For the text-containing cell, return its midpoint in [x, y] coordinate format. 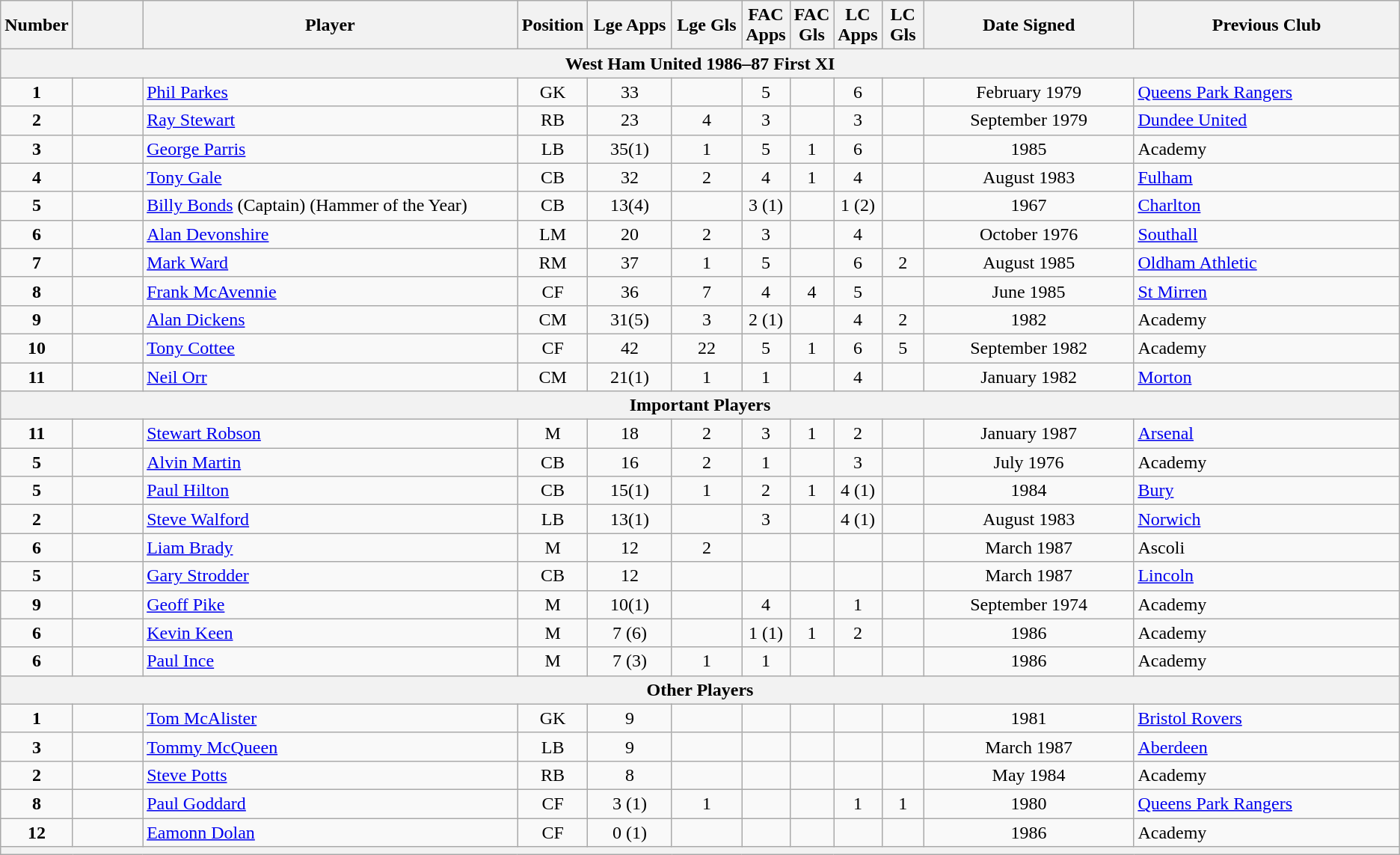
18 [630, 434]
1967 [1029, 206]
Oldham Athletic [1267, 263]
7 (6) [630, 633]
2 (1) [766, 319]
1984 [1029, 491]
August 1985 [1029, 263]
1980 [1029, 803]
Norwich [1267, 519]
Paul Ince [331, 661]
Alan Dickens [331, 319]
West Ham United 1986–87 First XI [700, 64]
Aberdeen [1267, 747]
Charlton [1267, 206]
Kevin Keen [331, 633]
Steve Walford [331, 519]
September 1982 [1029, 348]
January 1982 [1029, 376]
1 (1) [766, 633]
Eamonn Dolan [331, 833]
Tommy McQueen [331, 747]
Liam Brady [331, 548]
Date Signed [1029, 25]
23 [630, 120]
Lge Gls [707, 25]
Bury [1267, 491]
0 (1) [630, 833]
10 [37, 348]
1982 [1029, 319]
Other Players [700, 690]
May 1984 [1029, 775]
Paul Hilton [331, 491]
Paul Goddard [331, 803]
Fulham [1267, 177]
June 1985 [1029, 291]
1 (2) [858, 206]
Alan Devonshire [331, 234]
1985 [1029, 149]
Arsenal [1267, 434]
Billy Bonds (Captain) (Hammer of the Year) [331, 206]
Tom McAlister [331, 718]
Ascoli [1267, 548]
Steve Potts [331, 775]
Morton [1267, 376]
Geoff Pike [331, 604]
Mark Ward [331, 263]
36 [630, 291]
1981 [1029, 718]
20 [630, 234]
Tony Gale [331, 177]
FAC Gls [812, 25]
22 [707, 348]
FAC Apps [766, 25]
13(4) [630, 206]
Number [37, 25]
George Parris [331, 149]
Dundee United [1267, 120]
Stewart Robson [331, 434]
LM [553, 234]
Lge Apps [630, 25]
July 1976 [1029, 462]
Neil Orr [331, 376]
LC Gls [903, 25]
February 1979 [1029, 92]
September 1974 [1029, 604]
21(1) [630, 376]
31(5) [630, 319]
Tony Cottee [331, 348]
RM [553, 263]
32 [630, 177]
St Mirren [1267, 291]
Ray Stewart [331, 120]
16 [630, 462]
Gary Strodder [331, 576]
13(1) [630, 519]
Southall [1267, 234]
Important Players [700, 405]
October 1976 [1029, 234]
33 [630, 92]
42 [630, 348]
37 [630, 263]
September 1979 [1029, 120]
Lincoln [1267, 576]
15(1) [630, 491]
Previous Club [1267, 25]
Position [553, 25]
January 1987 [1029, 434]
7 (3) [630, 661]
Bristol Rovers [1267, 718]
35(1) [630, 149]
LC Apps [858, 25]
Frank McAvennie [331, 291]
Phil Parkes [331, 92]
10(1) [630, 604]
Player [331, 25]
Alvin Martin [331, 462]
